Detect which cell encompasses the target text, then output its (x, y) center coordinate. 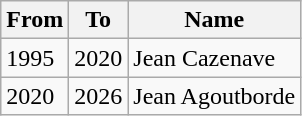
1995 (35, 58)
Name (214, 20)
Jean Agoutborde (214, 96)
From (35, 20)
2026 (98, 96)
Jean Cazenave (214, 58)
To (98, 20)
